Capture the cell that displays the provided text and extract its (X, Y) central coordinate. 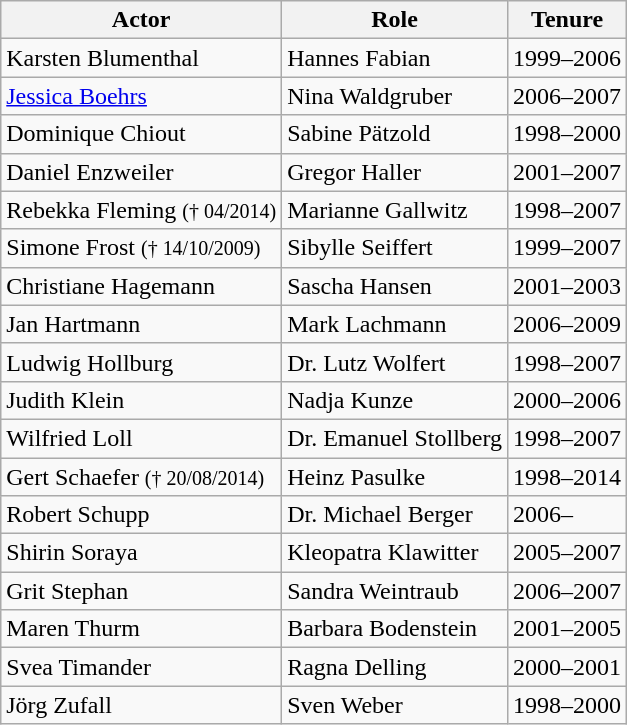
Grit Stephan (142, 591)
Sven Weber (395, 705)
2006–2009 (568, 324)
2001–2005 (568, 629)
Simone Frost († 14/10/2009) (142, 248)
Heinz Pasulke (395, 477)
2001–2003 (568, 286)
Gert Schaefer († 20/08/2014) (142, 477)
Gregor Haller (395, 172)
Dominique Chiout (142, 134)
Hannes Fabian (395, 58)
Nina Waldgruber (395, 96)
Ragna Delling (395, 667)
2000–2006 (568, 400)
Karsten Blumenthal (142, 58)
Daniel Enzweiler (142, 172)
1999–2006 (568, 58)
2000–2001 (568, 667)
Jan Hartmann (142, 324)
Sabine Pätzold (395, 134)
Marianne Gallwitz (395, 210)
2005–2007 (568, 553)
1999–2007 (568, 248)
Sandra Weintraub (395, 591)
Robert Schupp (142, 515)
Actor (142, 20)
1998–2014 (568, 477)
Rebekka Fleming († 04/2014) (142, 210)
2006– (568, 515)
Tenure (568, 20)
Mark Lachmann (395, 324)
Maren Thurm (142, 629)
Christiane Hagemann (142, 286)
Role (395, 20)
Dr. Michael Berger (395, 515)
Nadja Kunze (395, 400)
Dr. Emanuel Stollberg (395, 438)
2001–2007 (568, 172)
Sibylle Seiffert (395, 248)
Shirin Soraya (142, 553)
Jörg Zufall (142, 705)
Svea Timander (142, 667)
Kleopatra Klawitter (395, 553)
Barbara Bodenstein (395, 629)
Judith Klein (142, 400)
Ludwig Hollburg (142, 362)
Dr. Lutz Wolfert (395, 362)
Jessica Boehrs (142, 96)
Sascha Hansen (395, 286)
Wilfried Loll (142, 438)
